Pinpoint the cell where the given text exists, returning its [x, y] midpoint coordinate. 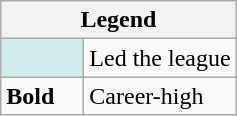
Legend [118, 20]
Career-high [160, 96]
Led the league [160, 58]
Bold [42, 96]
